Identify which cell holds the provided text, then report its [x, y] central coordinate. 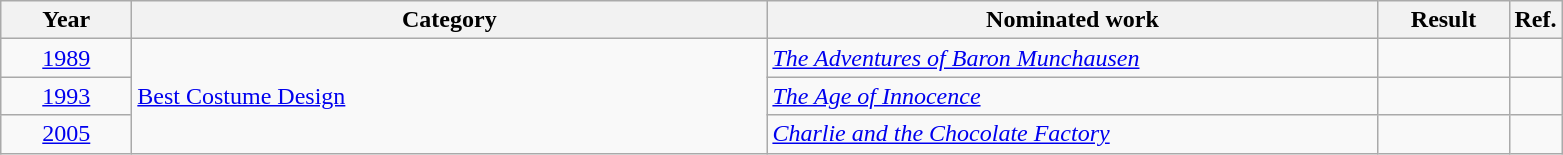
Year [66, 20]
The Age of Innocence [1072, 96]
Charlie and the Chocolate Factory [1072, 134]
The Adventures of Baron Munchausen [1072, 58]
Ref. [1536, 20]
Nominated work [1072, 20]
1989 [66, 58]
1993 [66, 96]
2005 [66, 134]
Category [450, 20]
Best Costume Design [450, 96]
Result [1444, 20]
